Capture the cell that displays the provided text and extract its [x, y] central coordinate. 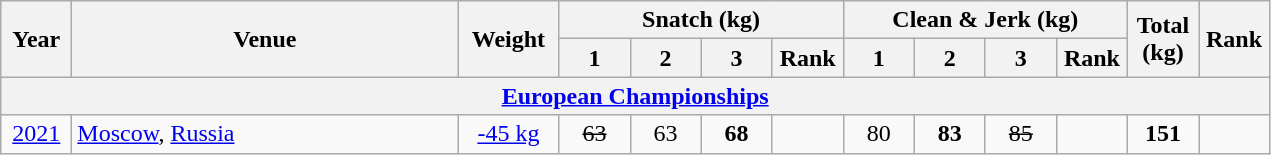
80 [878, 134]
68 [736, 134]
Moscow, Russia [265, 134]
85 [1020, 134]
Year [36, 39]
Venue [265, 39]
European Championships [636, 96]
83 [950, 134]
Snatch (kg) [701, 20]
-45 kg [508, 134]
151 [1162, 134]
Weight [508, 39]
2021 [36, 134]
Clean & Jerk (kg) [985, 20]
Total(kg) [1162, 39]
